Return the [X, Y] coordinate for the center point of the cell that contains the specified text.  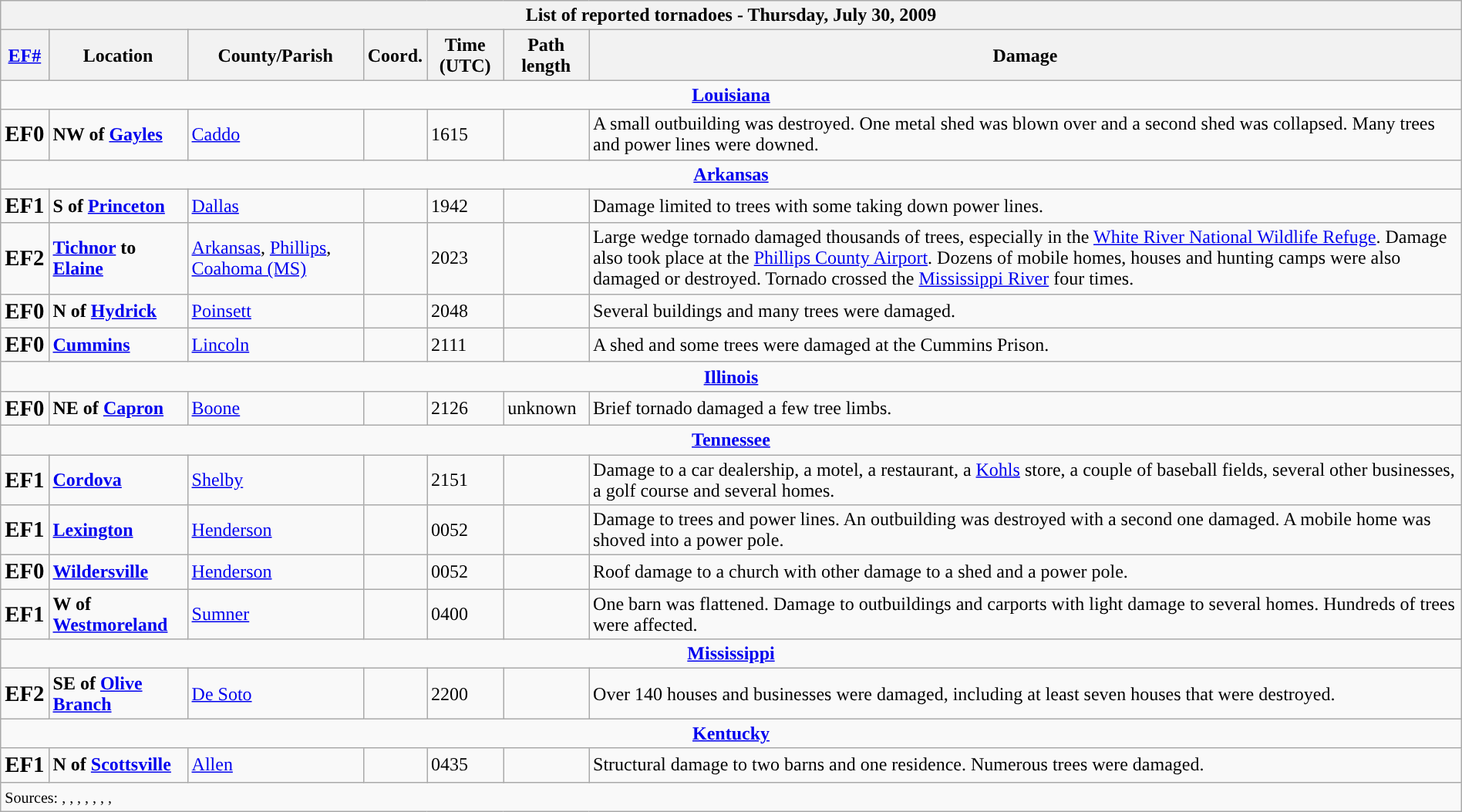
A shed and some trees were damaged at the Cummins Prison. [1026, 345]
One barn was flattened. Damage to outbuildings and carports with light damage to several homes. Hundreds of trees were affected. [1026, 614]
Arkansas [731, 174]
Damage [1026, 56]
Damage to trees and power lines. An outbuilding was destroyed with a second one damaged. A mobile home was shoved into a power pole. [1026, 531]
Sources: , , , , , , , [731, 797]
Sumner [275, 614]
2200 [466, 694]
List of reported tornadoes - Thursday, July 30, 2009 [731, 15]
Cordova [118, 480]
Boone [275, 408]
2126 [466, 408]
Louisiana [731, 95]
Structural damage to two barns and one residence. Numerous trees were damaged. [1026, 765]
A small outbuilding was destroyed. One metal shed was blown over and a second shed was collapsed. Many trees and power lines were downed. [1026, 134]
Damage limited to trees with some taking down power lines. [1026, 206]
Several buildings and many trees were damaged. [1026, 311]
0435 [466, 765]
Mississippi [731, 654]
Lincoln [275, 345]
Poinsett [275, 311]
Wildersville [118, 572]
0400 [466, 614]
Arkansas, Phillips, Coahoma (MS) [275, 258]
2048 [466, 311]
N of Hydrick [118, 311]
2151 [466, 480]
unknown [546, 408]
2111 [466, 345]
Time (UTC) [466, 56]
Caddo [275, 134]
1615 [466, 134]
Path length [546, 56]
County/Parish [275, 56]
Dallas [275, 206]
N of Scottsville [118, 765]
Roof damage to a church with other damage to a shed and a power pole. [1026, 572]
1942 [466, 206]
SE of Olive Branch [118, 694]
Cummins [118, 345]
Allen [275, 765]
NW of Gayles [118, 134]
S of Princeton [118, 206]
Over 140 houses and businesses were damaged, including at least seven houses that were destroyed. [1026, 694]
Tennessee [731, 440]
Location [118, 56]
NE of Capron [118, 408]
EF# [25, 56]
Coord. [395, 56]
W of Westmoreland [118, 614]
Lexington [118, 531]
Shelby [275, 480]
Kentucky [731, 733]
De Soto [275, 694]
2023 [466, 258]
Brief tornado damaged a few tree limbs. [1026, 408]
Illinois [731, 376]
Tichnor to Elaine [118, 258]
